Find where the given text appears and provide that cell's center as [x, y] coordinate. 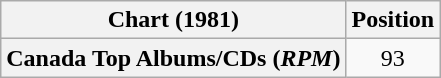
93 [393, 58]
Chart (1981) [174, 20]
Position [393, 20]
Canada Top Albums/CDs (RPM) [174, 58]
